Search for the cell housing the specified text and yield its (X, Y) center coordinate. 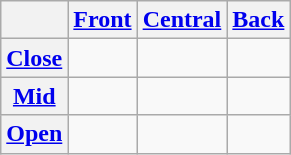
Back (258, 20)
Central (182, 20)
Mid (34, 96)
Close (34, 58)
Front (102, 20)
Open (34, 134)
